Return the [x, y] coordinate for the center point of the cell that contains the specified text.  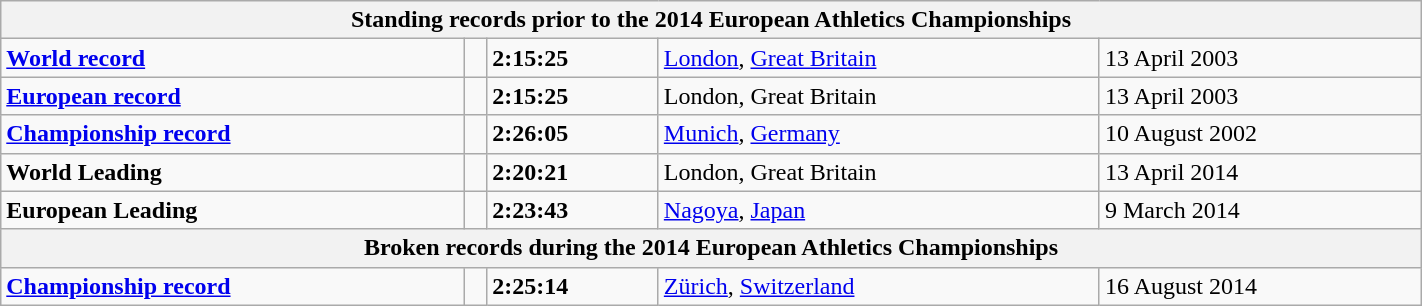
10 August 2002 [1260, 134]
2:20:21 [573, 172]
World record [233, 58]
16 August 2014 [1260, 286]
Munich, Germany [878, 134]
Nagoya, Japan [878, 210]
European Leading [233, 210]
European record [233, 96]
Standing records prior to the 2014 European Athletics Championships [711, 20]
2:23:43 [573, 210]
2:26:05 [573, 134]
9 March 2014 [1260, 210]
World Leading [233, 172]
13 April 2014 [1260, 172]
Zürich, Switzerland [878, 286]
2:25:14 [573, 286]
Broken records during the 2014 European Athletics Championships [711, 248]
